Locate the cell with the specified text and output its (X, Y) center coordinate. 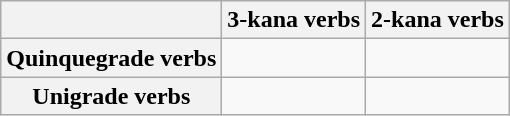
Quinquegrade verbs (112, 58)
Unigrade verbs (112, 96)
3-kana verbs (294, 20)
2-kana verbs (438, 20)
